Extract the [x, y] coordinate from the center of the cell holding the provided text.  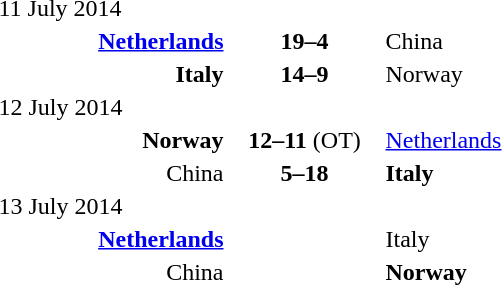
5–18 [304, 173]
12–11 (OT) [304, 140]
14–9 [304, 74]
19–4 [304, 41]
